Locate the cell with the specified text and output its (x, y) center coordinate. 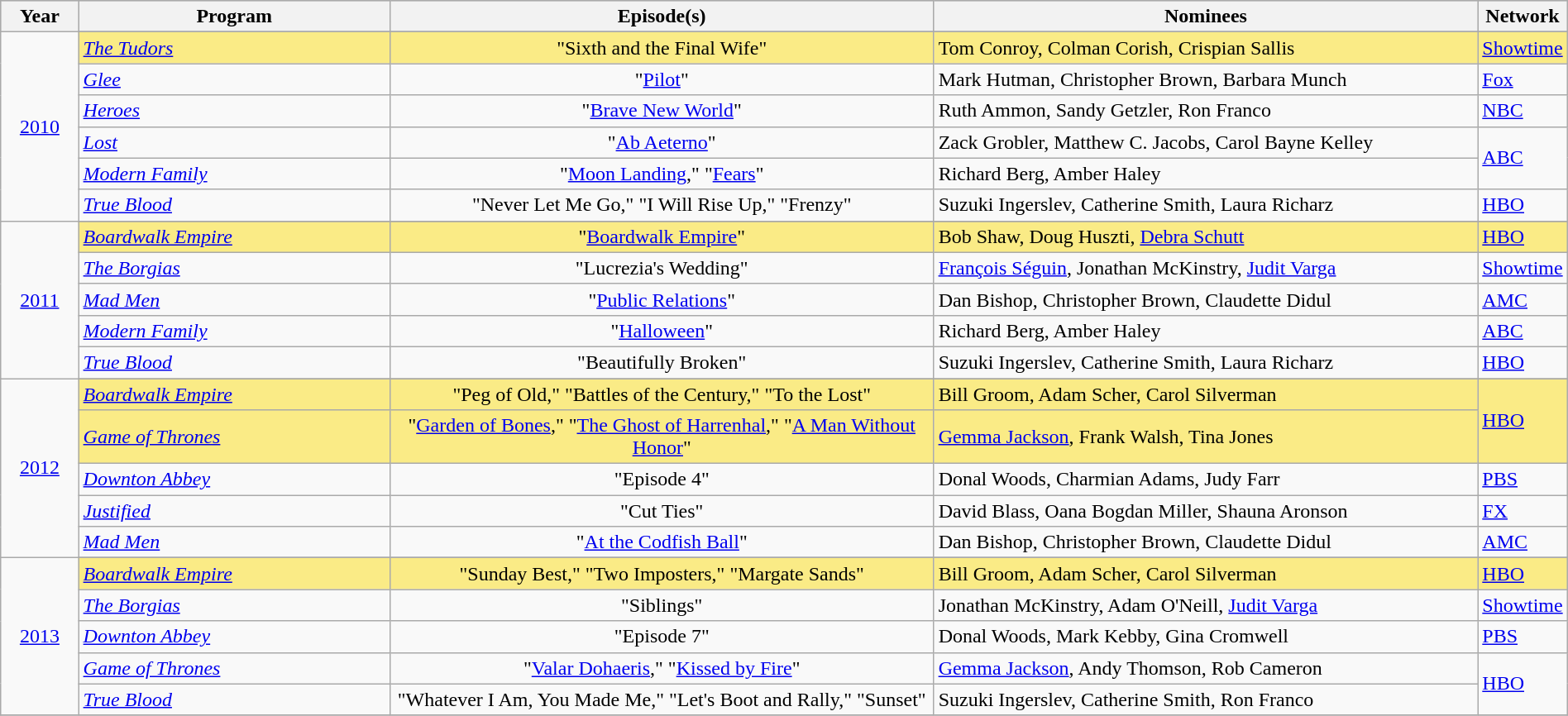
"Halloween" (662, 331)
Episode(s) (662, 17)
Heroes (234, 111)
"At the Codfish Ball" (662, 542)
2011 (40, 299)
"Ab Aeterno" (662, 142)
The Tudors (234, 48)
Suzuki Ingerslev, Catherine Smith, Ron Franco (1206, 699)
"Whatever I Am, You Made Me," "Let's Boot and Rally," "Sunset" (662, 699)
Year (40, 17)
"Cut Ties" (662, 511)
Gemma Jackson, Frank Walsh, Tina Jones (1206, 437)
NBC (1523, 111)
"Moon Landing," "Fears" (662, 174)
Mark Hutman, Christopher Brown, Barbara Munch (1206, 79)
"Garden of Bones," "The Ghost of Harrenhal," "A Man Without Honor" (662, 437)
Glee (234, 79)
"Public Relations" (662, 299)
Justified (234, 511)
Fox (1523, 79)
2013 (40, 637)
"Episode 7" (662, 637)
Gemma Jackson, Andy Thomson, Rob Cameron (1206, 668)
Donal Woods, Mark Kebby, Gina Cromwell (1206, 637)
"Sunday Best," "Two Imposters," "Margate Sands" (662, 574)
"Boardwalk Empire" (662, 236)
Donal Woods, Charmian Adams, Judy Farr (1206, 480)
Lost (234, 142)
"Pilot" (662, 79)
David Blass, Oana Bogdan Miller, Shauna Aronson (1206, 511)
"Beautifully Broken" (662, 362)
FX (1523, 511)
2012 (40, 468)
"Brave New World" (662, 111)
Program (234, 17)
"Episode 4" (662, 480)
Bob Shaw, Doug Huszti, Debra Schutt (1206, 236)
2010 (40, 126)
Ruth Ammon, Sandy Getzler, Ron Franco (1206, 111)
"Peg of Old," "Battles of the Century," "To the Lost" (662, 394)
Tom Conroy, Colman Corish, Crispian Sallis (1206, 48)
"Sixth and the Final Wife" (662, 48)
Zack Grobler, Matthew C. Jacobs, Carol Bayne Kelley (1206, 142)
"Never Let Me Go," "I Will Rise Up," "Frenzy" (662, 205)
Jonathan McKinstry, Adam O'Neill, Judit Varga (1206, 605)
"Valar Dohaeris," "Kissed by Fire" (662, 668)
"Lucrezia's Wedding" (662, 268)
Network (1523, 17)
Nominees (1206, 17)
François Séguin, Jonathan McKinstry, Judit Varga (1206, 268)
"Siblings" (662, 605)
